Find where the given text appears and provide that cell's center as [X, Y] coordinate. 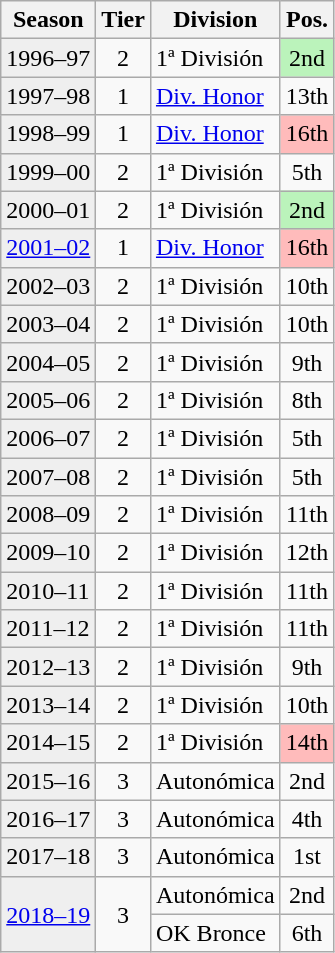
8th [307, 400]
Pos. [307, 20]
12th [307, 553]
2002–03 [48, 286]
2007–08 [48, 477]
2005–06 [48, 400]
2010–11 [48, 591]
2008–09 [48, 515]
2014–15 [48, 743]
1st [307, 857]
1996–97 [48, 58]
Tier [124, 20]
2003–04 [48, 324]
14th [307, 743]
2000–01 [48, 210]
1998–99 [48, 134]
2011–12 [48, 629]
6th [307, 933]
2006–07 [48, 438]
2016–17 [48, 819]
2017–18 [48, 857]
2013–14 [48, 705]
1999–00 [48, 172]
Division [215, 20]
2009–10 [48, 553]
2018–19 [48, 914]
2012–13 [48, 667]
2015–16 [48, 781]
OK Bronce [215, 933]
2004–05 [48, 362]
Season [48, 20]
1997–98 [48, 96]
4th [307, 819]
13th [307, 96]
2001–02 [48, 248]
